Capture the cell that displays the provided text and extract its (X, Y) central coordinate. 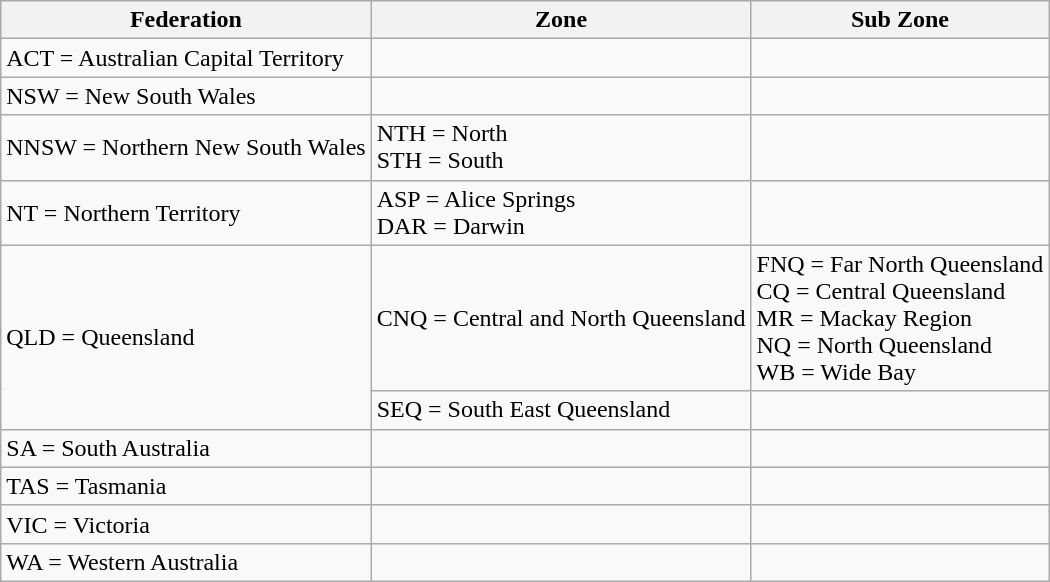
FNQ = Far North Queensland CQ = Central Queensland MR = Mackay Region NQ = North Queensland WB = Wide Bay (900, 318)
CNQ = Central and North Queensland (561, 318)
SA = South Australia (186, 448)
WA = Western Australia (186, 562)
VIC = Victoria (186, 524)
Federation (186, 20)
ACT = Australian Capital Territory (186, 58)
ASP = Alice Springs DAR = Darwin (561, 212)
Sub Zone (900, 20)
NTH = North STH = South (561, 148)
TAS = Tasmania (186, 486)
Zone (561, 20)
SEQ = South East Queensland (561, 410)
QLD = Queensland (186, 337)
NSW = New South Wales (186, 96)
NNSW = Northern New South Wales (186, 148)
NT = Northern Territory (186, 212)
